Determine the (X, Y) coordinate at the center of the cell enclosing the given text.  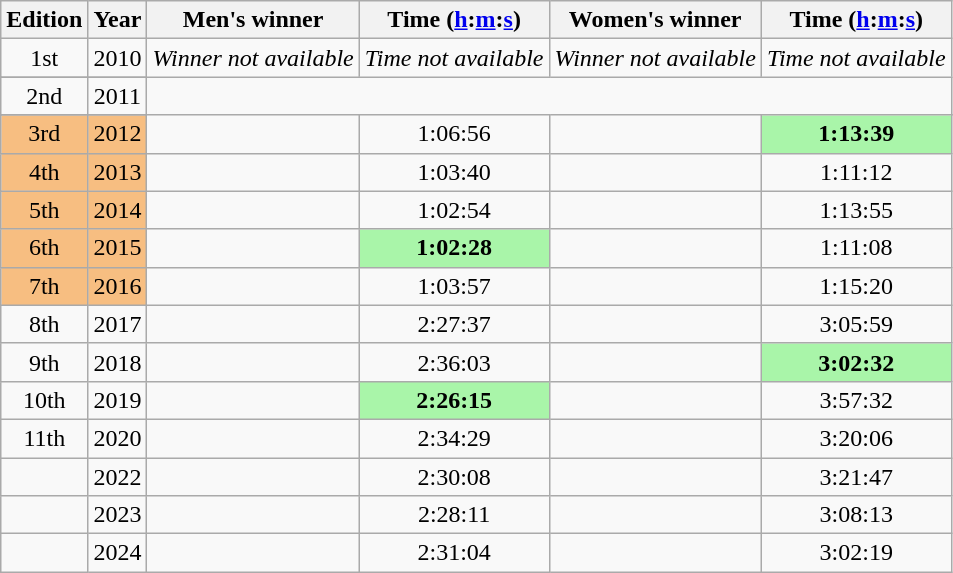
2017 (118, 324)
Year (118, 20)
2022 (118, 477)
2:28:11 (454, 515)
1:03:57 (454, 286)
2019 (118, 400)
3rd (44, 134)
1:02:28 (454, 248)
Men's winner (253, 20)
2nd (44, 96)
3:20:06 (856, 438)
2018 (118, 362)
11th (44, 438)
2:27:37 (454, 324)
2023 (118, 515)
1:11:12 (856, 172)
2010 (118, 58)
5th (44, 210)
1:11:08 (856, 248)
2011 (118, 96)
2020 (118, 438)
10th (44, 400)
3:02:32 (856, 362)
7th (44, 286)
3:08:13 (856, 515)
Women's winner (655, 20)
2015 (118, 248)
2:34:29 (454, 438)
3:02:19 (856, 553)
4th (44, 172)
8th (44, 324)
1:06:56 (454, 134)
Edition (44, 20)
1st (44, 58)
2024 (118, 553)
3:21:47 (856, 477)
3:05:59 (856, 324)
2013 (118, 172)
2:30:08 (454, 477)
2:36:03 (454, 362)
2014 (118, 210)
1:15:20 (856, 286)
1:13:39 (856, 134)
2016 (118, 286)
2:31:04 (454, 553)
6th (44, 248)
1:02:54 (454, 210)
3:57:32 (856, 400)
1:03:40 (454, 172)
2012 (118, 134)
2:26:15 (454, 400)
9th (44, 362)
1:13:55 (856, 210)
